Capture the cell that displays the provided text and extract its [X, Y] central coordinate. 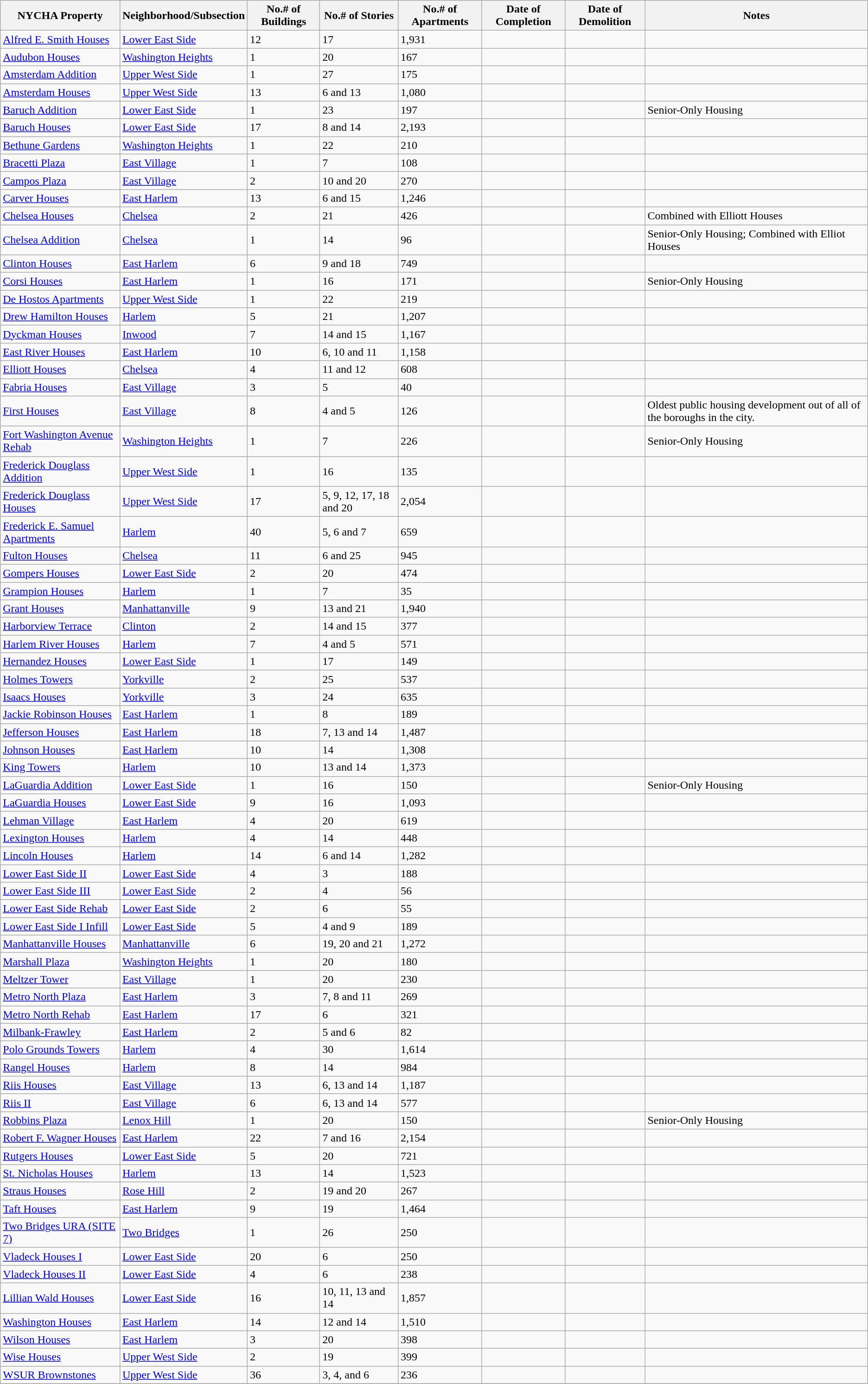
Bracetti Plaza [60, 163]
Clinton [184, 626]
Corsi Houses [60, 281]
749 [440, 264]
3, 4, and 6 [359, 1375]
426 [440, 216]
19 and 20 [359, 1191]
Notes [756, 16]
Lexington Houses [60, 838]
Lincoln Houses [60, 855]
1,080 [440, 92]
King Towers [60, 767]
608 [440, 370]
448 [440, 838]
Lillian Wald Houses [60, 1298]
188 [440, 873]
Lehman Village [60, 820]
Date of Demolition [605, 16]
Rose Hill [184, 1191]
1,272 [440, 944]
Rutgers Houses [60, 1156]
Date of Completion [523, 16]
25 [359, 679]
577 [440, 1103]
399 [440, 1357]
Drew Hamilton Houses [60, 317]
Dyckman Houses [60, 334]
Harborview Terrace [60, 626]
1,373 [440, 767]
Taft Houses [60, 1209]
Oldest public housing development out of all of the boroughs in the city. [756, 411]
East River Houses [60, 352]
Meltzer Tower [60, 979]
Wise Houses [60, 1357]
5, 6 and 7 [359, 531]
WSUR Brownstones [60, 1375]
126 [440, 411]
18 [284, 732]
35 [440, 591]
1,931 [440, 39]
Frederick Douglass Houses [60, 502]
Baruch Houses [60, 128]
197 [440, 110]
Polo Grounds Towers [60, 1050]
238 [440, 1274]
Vladeck Houses II [60, 1274]
571 [440, 644]
Vladeck Houses I [60, 1256]
NYCHA Property [60, 16]
474 [440, 573]
Straus Houses [60, 1191]
Amsterdam Houses [60, 92]
721 [440, 1156]
Fabria Houses [60, 387]
10, 11, 13 and 14 [359, 1298]
1,523 [440, 1174]
10 and 20 [359, 180]
Carver Houses [60, 198]
Marshall Plaza [60, 962]
Neighborhood/Subsection [184, 16]
5, 9, 12, 17, 18 and 20 [359, 502]
Chelsea Addition [60, 239]
6 and 15 [359, 198]
Riis II [60, 1103]
1,246 [440, 198]
321 [440, 1014]
6 and 25 [359, 555]
27 [359, 75]
Gompers Houses [60, 573]
945 [440, 555]
Senior-Only Housing; Combined with Elliot Houses [756, 239]
5 and 6 [359, 1032]
269 [440, 997]
Baruch Addition [60, 110]
167 [440, 57]
Campos Plaza [60, 180]
LaGuardia Houses [60, 803]
1,614 [440, 1050]
56 [440, 891]
1,093 [440, 803]
108 [440, 163]
2,154 [440, 1138]
180 [440, 962]
Audubon Houses [60, 57]
55 [440, 909]
Lower East Side Rehab [60, 909]
Fort Washington Avenue Rehab [60, 441]
96 [440, 239]
175 [440, 75]
6, 10 and 11 [359, 352]
1,464 [440, 1209]
1,857 [440, 1298]
Harlem River Houses [60, 644]
984 [440, 1067]
619 [440, 820]
Chelsea Houses [60, 216]
13 and 21 [359, 609]
537 [440, 679]
No.# of Apartments [440, 16]
No.# of Buildings [284, 16]
9 and 18 [359, 264]
First Houses [60, 411]
1,158 [440, 352]
23 [359, 110]
LaGuardia Addition [60, 785]
Lower East Side III [60, 891]
Lenox Hill [184, 1120]
11 [284, 555]
Jackie Robinson Houses [60, 714]
4 and 9 [359, 926]
230 [440, 979]
210 [440, 145]
Riis Houses [60, 1085]
7, 13 and 14 [359, 732]
398 [440, 1339]
Fulton Houses [60, 555]
Hernandez Houses [60, 662]
12 and 14 [359, 1322]
635 [440, 697]
82 [440, 1032]
19, 20 and 21 [359, 944]
Two Bridges URA (SITE 7) [60, 1232]
Frederick Douglass Addition [60, 471]
Wilson Houses [60, 1339]
377 [440, 626]
Rangel Houses [60, 1067]
11 and 12 [359, 370]
Robert F. Wagner Houses [60, 1138]
7 and 16 [359, 1138]
236 [440, 1375]
12 [284, 39]
Frederick E. Samuel Apartments [60, 531]
De Hostos Apartments [60, 299]
26 [359, 1232]
No.# of Stories [359, 16]
6 and 13 [359, 92]
Jefferson Houses [60, 732]
270 [440, 180]
8 and 14 [359, 128]
1,487 [440, 732]
13 and 14 [359, 767]
Grant Houses [60, 609]
Metro North Rehab [60, 1014]
226 [440, 441]
7, 8 and 11 [359, 997]
Milbank-Frawley [60, 1032]
24 [359, 697]
1,167 [440, 334]
36 [284, 1375]
267 [440, 1191]
30 [359, 1050]
Holmes Towers [60, 679]
Lower East Side II [60, 873]
Elliott Houses [60, 370]
1,282 [440, 855]
Grampion Houses [60, 591]
Alfred E. Smith Houses [60, 39]
St. Nicholas Houses [60, 1174]
Two Bridges [184, 1232]
Inwood [184, 334]
219 [440, 299]
1,308 [440, 750]
Combined with Elliott Houses [756, 216]
Metro North Plaza [60, 997]
Lower East Side I Infill [60, 926]
Johnson Houses [60, 750]
1,187 [440, 1085]
1,510 [440, 1322]
659 [440, 531]
Clinton Houses [60, 264]
1,940 [440, 609]
149 [440, 662]
6 and 14 [359, 855]
171 [440, 281]
Amsterdam Addition [60, 75]
Washington Houses [60, 1322]
135 [440, 471]
1,207 [440, 317]
Isaacs Houses [60, 697]
Manhattanville Houses [60, 944]
2,054 [440, 502]
Robbins Plaza [60, 1120]
2,193 [440, 128]
Bethune Gardens [60, 145]
